Find where the given text appears and provide that cell's center as (x, y) coordinate. 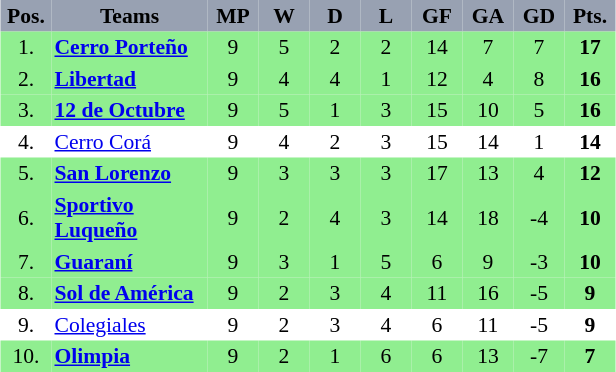
8. (26, 294)
Sportivo Luqueño (130, 218)
Cerro Porteño (130, 48)
Teams (130, 16)
3. (26, 110)
8 (540, 79)
Pos. (26, 16)
Colegiales (130, 325)
D (336, 16)
6. (26, 218)
10. (26, 356)
9. (26, 325)
1. (26, 48)
Libertad (130, 79)
MP (234, 16)
GD (540, 16)
5. (26, 174)
-3 (540, 262)
-4 (540, 218)
San Lorenzo (130, 174)
GF (438, 16)
7. (26, 262)
GA (488, 16)
Sol de América (130, 294)
L (386, 16)
12 de Octubre (130, 110)
2. (26, 79)
Guaraní (130, 262)
Cerro Corá (130, 142)
4. (26, 142)
Pts. (590, 16)
W (284, 16)
18 (488, 218)
Olimpia (130, 356)
-7 (540, 356)
